From the cell containing the given text, extract its center point as (x, y) coordinate. 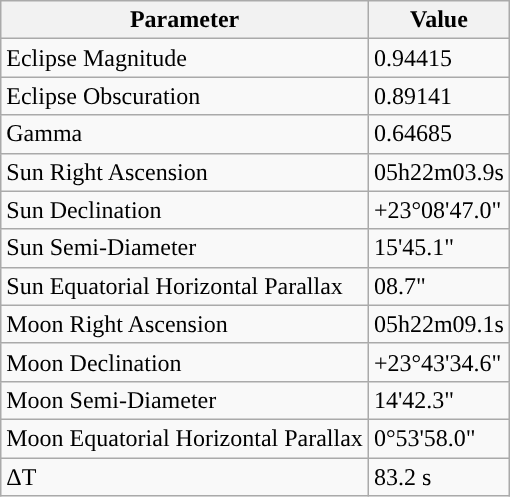
+23°43'34.6" (438, 362)
15'45.1" (438, 248)
0.89141 (438, 96)
Sun Semi-Diameter (185, 248)
Moon Declination (185, 362)
0.94415 (438, 58)
83.2 s (438, 477)
05h22m09.1s (438, 324)
ΔT (185, 477)
Sun Equatorial Horizontal Parallax (185, 286)
Sun Right Ascension (185, 172)
Moon Equatorial Horizontal Parallax (185, 438)
Moon Semi-Diameter (185, 400)
Eclipse Obscuration (185, 96)
0°53'58.0" (438, 438)
Moon Right Ascension (185, 324)
Eclipse Magnitude (185, 58)
Sun Declination (185, 210)
05h22m03.9s (438, 172)
08.7" (438, 286)
Gamma (185, 134)
Parameter (185, 20)
14'42.3" (438, 400)
0.64685 (438, 134)
+23°08'47.0" (438, 210)
Value (438, 20)
